Find where the given text appears and provide that cell's center as (x, y) coordinate. 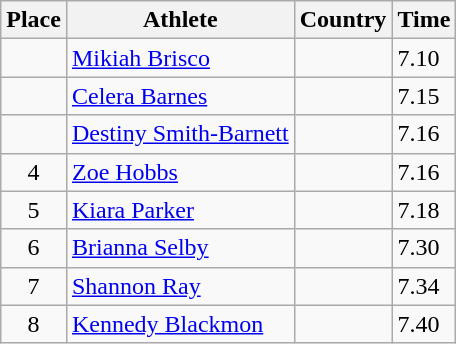
Celera Barnes (180, 96)
Brianna Selby (180, 248)
Time (424, 20)
Place (34, 20)
7.30 (424, 248)
Kennedy Blackmon (180, 324)
7.15 (424, 96)
Kiara Parker (180, 210)
Athlete (180, 20)
7.18 (424, 210)
Zoe Hobbs (180, 172)
6 (34, 248)
7.34 (424, 286)
5 (34, 210)
Shannon Ray (180, 286)
Mikiah Brisco (180, 58)
7 (34, 286)
Destiny Smith-Barnett (180, 134)
8 (34, 324)
7.40 (424, 324)
7.10 (424, 58)
4 (34, 172)
Country (343, 20)
